Locate the cell with the specified text and output its [X, Y] center coordinate. 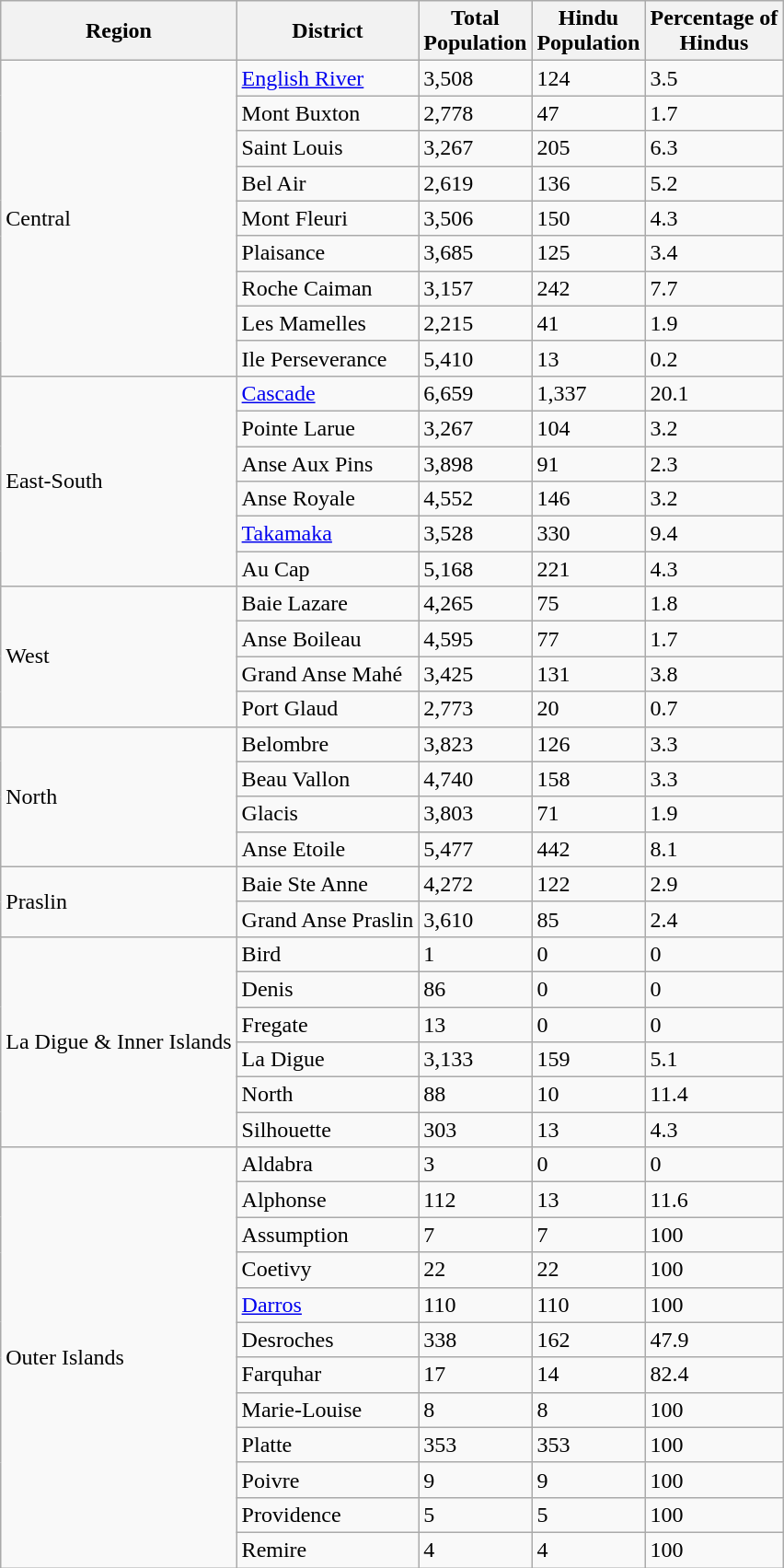
Coetivy [328, 1270]
Aldabra [328, 1165]
Au Cap [328, 569]
3,610 [475, 919]
Mont Buxton [328, 113]
Bel Air [328, 183]
TotalPopulation [475, 31]
77 [589, 639]
131 [589, 674]
3,157 [475, 288]
Plaisance [328, 253]
Farquhar [328, 1375]
7.7 [714, 288]
159 [589, 1060]
Baie Ste Anne [328, 884]
Providence [328, 1515]
3.4 [714, 253]
125 [589, 253]
104 [589, 428]
91 [589, 463]
Port Glaud [328, 709]
2.4 [714, 919]
Anse Royale [328, 499]
Percentage ofHindus [714, 31]
5.1 [714, 1060]
Praslin [119, 901]
3.8 [714, 674]
3,508 [475, 78]
2.9 [714, 884]
Bird [328, 954]
71 [589, 814]
3,528 [475, 534]
124 [589, 78]
75 [589, 604]
3,685 [475, 253]
3,823 [475, 744]
47.9 [714, 1340]
Assumption [328, 1235]
5,477 [475, 849]
Central [119, 219]
6,659 [475, 393]
Desroches [328, 1340]
3,803 [475, 814]
HinduPopulation [589, 31]
86 [475, 989]
4,272 [475, 884]
5,168 [475, 569]
82.4 [714, 1375]
Platte [328, 1445]
Beau Vallon [328, 779]
Remire [328, 1550]
Pointe Larue [328, 428]
442 [589, 849]
122 [589, 884]
8.1 [714, 849]
10 [589, 1095]
Silhouette [328, 1130]
Belombre [328, 744]
Ile Perseverance [328, 358]
2,215 [475, 323]
Mont Fleuri [328, 218]
9.4 [714, 534]
85 [589, 919]
303 [475, 1130]
112 [475, 1200]
East-South [119, 481]
3,898 [475, 463]
4,265 [475, 604]
La Digue [328, 1060]
1,337 [589, 393]
3,133 [475, 1060]
Anse Boileau [328, 639]
20.1 [714, 393]
330 [589, 534]
126 [589, 744]
Takamaka [328, 534]
4,740 [475, 779]
English River [328, 78]
205 [589, 148]
221 [589, 569]
Anse Aux Pins [328, 463]
338 [475, 1340]
Poivre [328, 1480]
14 [589, 1375]
Marie-Louise [328, 1410]
2,619 [475, 183]
La Digue & Inner Islands [119, 1041]
47 [589, 113]
11.6 [714, 1200]
West [119, 656]
Roche Caiman [328, 288]
150 [589, 218]
Baie Lazare [328, 604]
20 [589, 709]
4,595 [475, 639]
2,773 [475, 709]
146 [589, 499]
Outer Islands [119, 1357]
242 [589, 288]
Anse Etoile [328, 849]
6.3 [714, 148]
1.8 [714, 604]
3,425 [475, 674]
2.3 [714, 463]
2,778 [475, 113]
3,506 [475, 218]
Region [119, 31]
3 [475, 1165]
158 [589, 779]
Grand Anse Praslin [328, 919]
162 [589, 1340]
5,410 [475, 358]
Les Mamelles [328, 323]
11.4 [714, 1095]
Saint Louis [328, 148]
Darros [328, 1305]
Denis [328, 989]
3.5 [714, 78]
5.2 [714, 183]
0.2 [714, 358]
Fregate [328, 1025]
0.7 [714, 709]
41 [589, 323]
District [328, 31]
Glacis [328, 814]
17 [475, 1375]
Cascade [328, 393]
4,552 [475, 499]
Alphonse [328, 1200]
1 [475, 954]
88 [475, 1095]
Grand Anse Mahé [328, 674]
136 [589, 183]
